Search for the cell housing the specified text and yield its (X, Y) center coordinate. 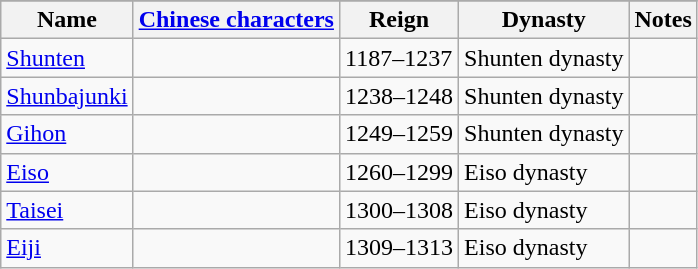
Eiji (67, 248)
Taisei (67, 210)
1187–1237 (398, 58)
Gihon (67, 134)
Chinese characters (236, 20)
Shunbajunki (67, 96)
Eiso (67, 172)
Name (67, 20)
Dynasty (544, 20)
Notes (663, 20)
1300–1308 (398, 210)
Shunten (67, 58)
Reign (398, 20)
1260–1299 (398, 172)
1309–1313 (398, 248)
1238–1248 (398, 96)
1249–1259 (398, 134)
